Output the (X, Y) coordinate of the center of the cell containing the given text.  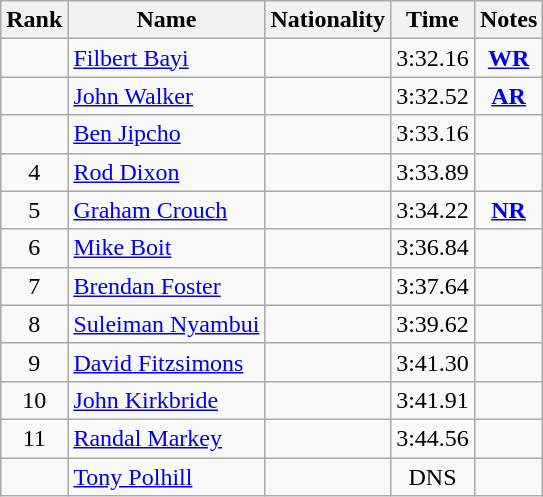
Nationality (328, 20)
4 (34, 172)
Rod Dixon (166, 172)
9 (34, 362)
3:32.16 (433, 58)
Name (166, 20)
3:33.16 (433, 134)
10 (34, 400)
8 (34, 324)
7 (34, 286)
3:33.89 (433, 172)
Rank (34, 20)
David Fitzsimons (166, 362)
Randal Markey (166, 438)
3:41.30 (433, 362)
WR (508, 58)
3:39.62 (433, 324)
Mike Boit (166, 248)
3:36.84 (433, 248)
Graham Crouch (166, 210)
Brendan Foster (166, 286)
Notes (508, 20)
John Kirkbride (166, 400)
3:34.22 (433, 210)
Ben Jipcho (166, 134)
DNS (433, 477)
6 (34, 248)
Suleiman Nyambui (166, 324)
AR (508, 96)
3:41.91 (433, 400)
3:44.56 (433, 438)
3:37.64 (433, 286)
3:32.52 (433, 96)
Tony Polhill (166, 477)
Filbert Bayi (166, 58)
Time (433, 20)
5 (34, 210)
John Walker (166, 96)
11 (34, 438)
NR (508, 210)
